Find where the given text appears and provide that cell's center as (x, y) coordinate. 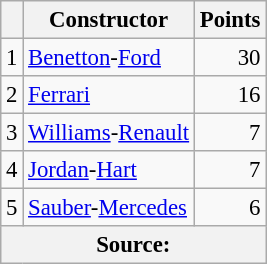
16 (230, 95)
Source: (134, 245)
Sauber-Mercedes (109, 208)
6 (230, 208)
2 (12, 95)
30 (230, 58)
Constructor (109, 20)
Williams-Renault (109, 133)
5 (12, 208)
3 (12, 133)
4 (12, 170)
Jordan-Hart (109, 170)
Points (230, 20)
Ferrari (109, 95)
Benetton-Ford (109, 58)
1 (12, 58)
